Locate the cell with the specified text and output its [x, y] center coordinate. 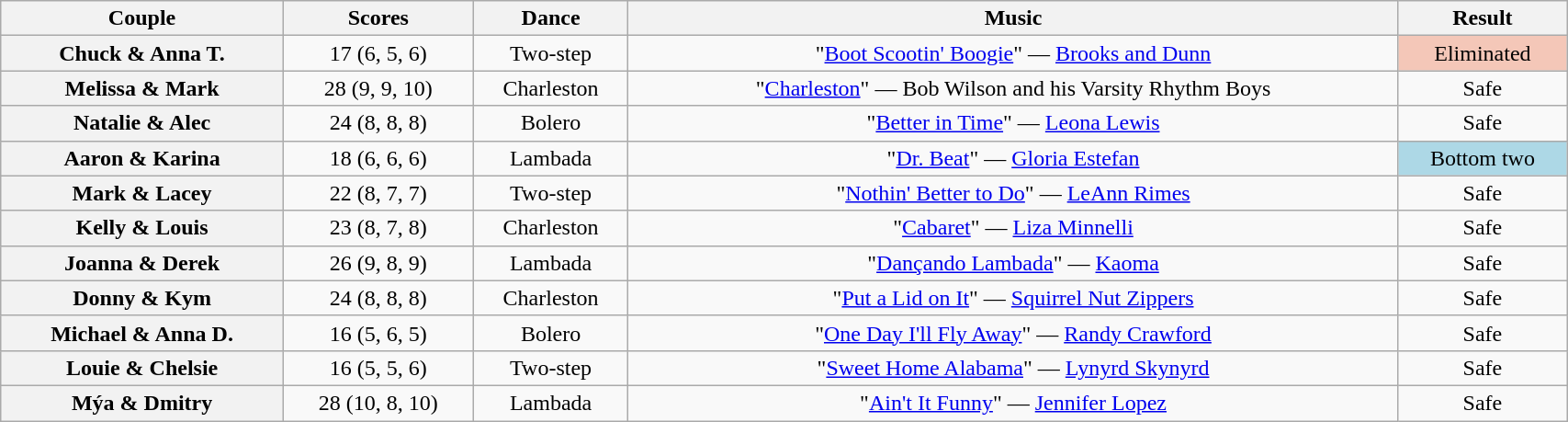
Result [1483, 18]
"Dr. Beat" — Gloria Estefan [1013, 158]
"One Day I'll Fly Away" — Randy Crawford [1013, 333]
Melissa & Mark [142, 88]
"Sweet Home Alabama" — Lynyrd Skynyrd [1013, 368]
"Charleston" — Bob Wilson and his Varsity Rhythm Boys [1013, 88]
"Boot Scootin' Boogie" — Brooks and Dunn [1013, 53]
Mark & Lacey [142, 193]
16 (5, 5, 6) [378, 368]
Donny & Kym [142, 298]
Scores [378, 18]
"Nothin' Better to Do" — LeAnn Rimes [1013, 193]
18 (6, 6, 6) [378, 158]
Aaron & Karina [142, 158]
"Better in Time" — Leona Lewis [1013, 123]
Mýa & Dmitry [142, 403]
Dance [551, 18]
"Put a Lid on It" — Squirrel Nut Zippers [1013, 298]
Couple [142, 18]
28 (9, 9, 10) [378, 88]
17 (6, 5, 6) [378, 53]
Natalie & Alec [142, 123]
Kelly & Louis [142, 228]
"Dançando Lambada" — Kaoma [1013, 263]
16 (5, 6, 5) [378, 333]
Louie & Chelsie [142, 368]
22 (8, 7, 7) [378, 193]
"Cabaret" — Liza Minnelli [1013, 228]
28 (10, 8, 10) [378, 403]
Eliminated [1483, 53]
23 (8, 7, 8) [378, 228]
Joanna & Derek [142, 263]
"Ain't It Funny" — Jennifer Lopez [1013, 403]
Michael & Anna D. [142, 333]
Music [1013, 18]
Bottom two [1483, 158]
Chuck & Anna T. [142, 53]
26 (9, 8, 9) [378, 263]
